Provide the [X, Y] coordinate of the cell's center where the given text is located.  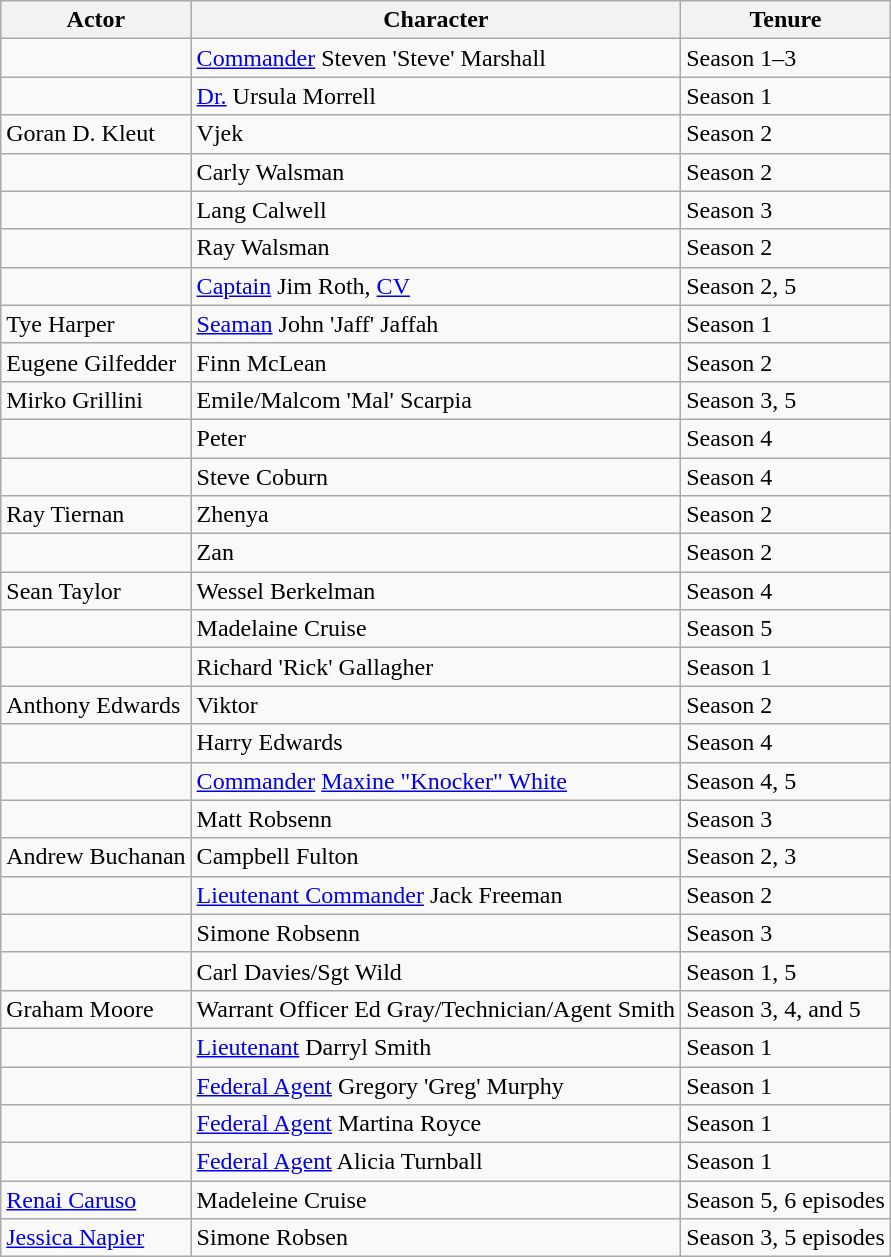
Captain Jim Roth, CV [436, 286]
Ray Tiernan [96, 515]
Season 2, 5 [786, 286]
Lieutenant Darryl Smith [436, 1047]
Steve Coburn [436, 477]
Lieutenant Commander Jack Freeman [436, 895]
Federal Agent Gregory 'Greg' Murphy [436, 1085]
Season 4, 5 [786, 781]
Vjek [436, 134]
Season 2, 3 [786, 857]
Carly Walsman [436, 172]
Eugene Gilfedder [96, 362]
Simone Robsenn [436, 933]
Andrew Buchanan [96, 857]
Goran D. Kleut [96, 134]
Season 3, 5 [786, 400]
Character [436, 20]
Federal Agent Martina Royce [436, 1124]
Peter [436, 438]
Matt Robsenn [436, 819]
Season 1, 5 [786, 971]
Madelaine Cruise [436, 629]
Sean Taylor [96, 591]
Mirko Grillini [96, 400]
Season 5 [786, 629]
Commander Maxine "Knocker" White [436, 781]
Jessica Napier [96, 1238]
Season 3, 5 episodes [786, 1238]
Anthony Edwards [96, 705]
Emile/Malcom 'Mal' Scarpia [436, 400]
Dr. Ursula Morrell [436, 96]
Seaman John 'Jaff' Jaffah [436, 324]
Renai Caruso [96, 1200]
Harry Edwards [436, 743]
Tenure [786, 20]
Federal Agent Alicia Turnball [436, 1162]
Season 3, 4, and 5 [786, 1009]
Madeleine Cruise [436, 1200]
Viktor [436, 705]
Zhenya [436, 515]
Tye Harper [96, 324]
Season 5, 6 episodes [786, 1200]
Simone Robsen [436, 1238]
Lang Calwell [436, 210]
Actor [96, 20]
Richard 'Rick' Gallagher [436, 667]
Graham Moore [96, 1009]
Campbell Fulton [436, 857]
Season 1–3 [786, 58]
Ray Walsman [436, 248]
Warrant Officer Ed Gray/Technician/Agent Smith [436, 1009]
Finn McLean [436, 362]
Commander Steven 'Steve' Marshall [436, 58]
Carl Davies/Sgt Wild [436, 971]
Wessel Berkelman [436, 591]
Zan [436, 553]
